Capture the cell that displays the provided text and extract its (X, Y) central coordinate. 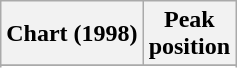
Chart (1998) (72, 34)
Peakposition (189, 34)
